Search for the cell housing the specified text and yield its (X, Y) center coordinate. 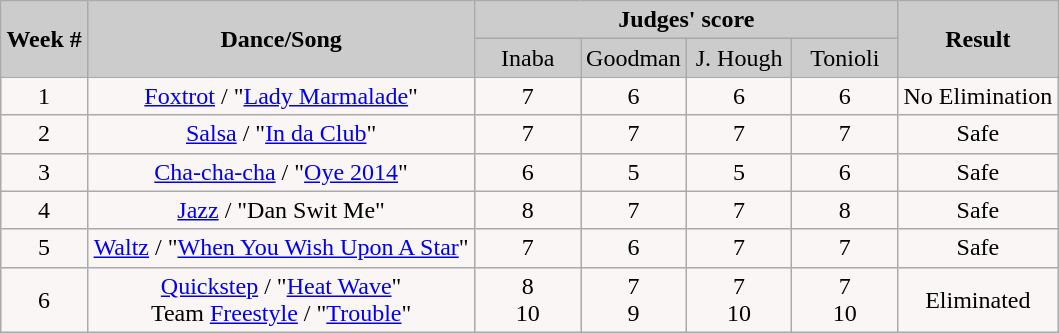
Foxtrot / "Lady Marmalade" (280, 96)
79 (634, 300)
Eliminated (978, 300)
Tonioli (845, 58)
Cha-cha-cha / "Oye 2014" (280, 172)
Quickstep / "Heat Wave"Team Freestyle / "Trouble" (280, 300)
J. Hough (739, 58)
Salsa / "In da Club" (280, 134)
Inaba (528, 58)
3 (44, 172)
Goodman (634, 58)
Judges' score (686, 20)
Week # (44, 39)
Waltz / "When You Wish Upon A Star" (280, 248)
No Elimination (978, 96)
Dance/Song (280, 39)
1 (44, 96)
810 (528, 300)
Jazz / "Dan Swit Me" (280, 210)
Result (978, 39)
4 (44, 210)
2 (44, 134)
